Find where the given text appears and provide that cell's center as [X, Y] coordinate. 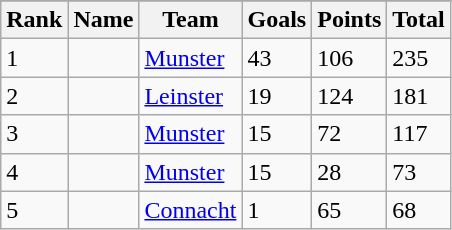
Points [350, 20]
181 [419, 96]
Name [104, 20]
65 [350, 210]
68 [419, 210]
43 [277, 58]
28 [350, 172]
Connacht [190, 210]
Team [190, 20]
5 [34, 210]
106 [350, 58]
73 [419, 172]
Total [419, 20]
2 [34, 96]
19 [277, 96]
Goals [277, 20]
4 [34, 172]
117 [419, 134]
3 [34, 134]
235 [419, 58]
124 [350, 96]
Rank [34, 20]
72 [350, 134]
Leinster [190, 96]
